Return (X, Y) of the center of cell containing provided text 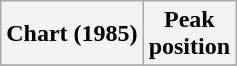
Chart (1985) (72, 34)
Peakposition (189, 34)
